Pinpoint the cell where the given text exists, returning its [x, y] midpoint coordinate. 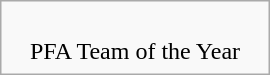
PFA Team of the Year [134, 38]
